Scan for the cell matching the given text and deliver its (X, Y) coordinate at center. 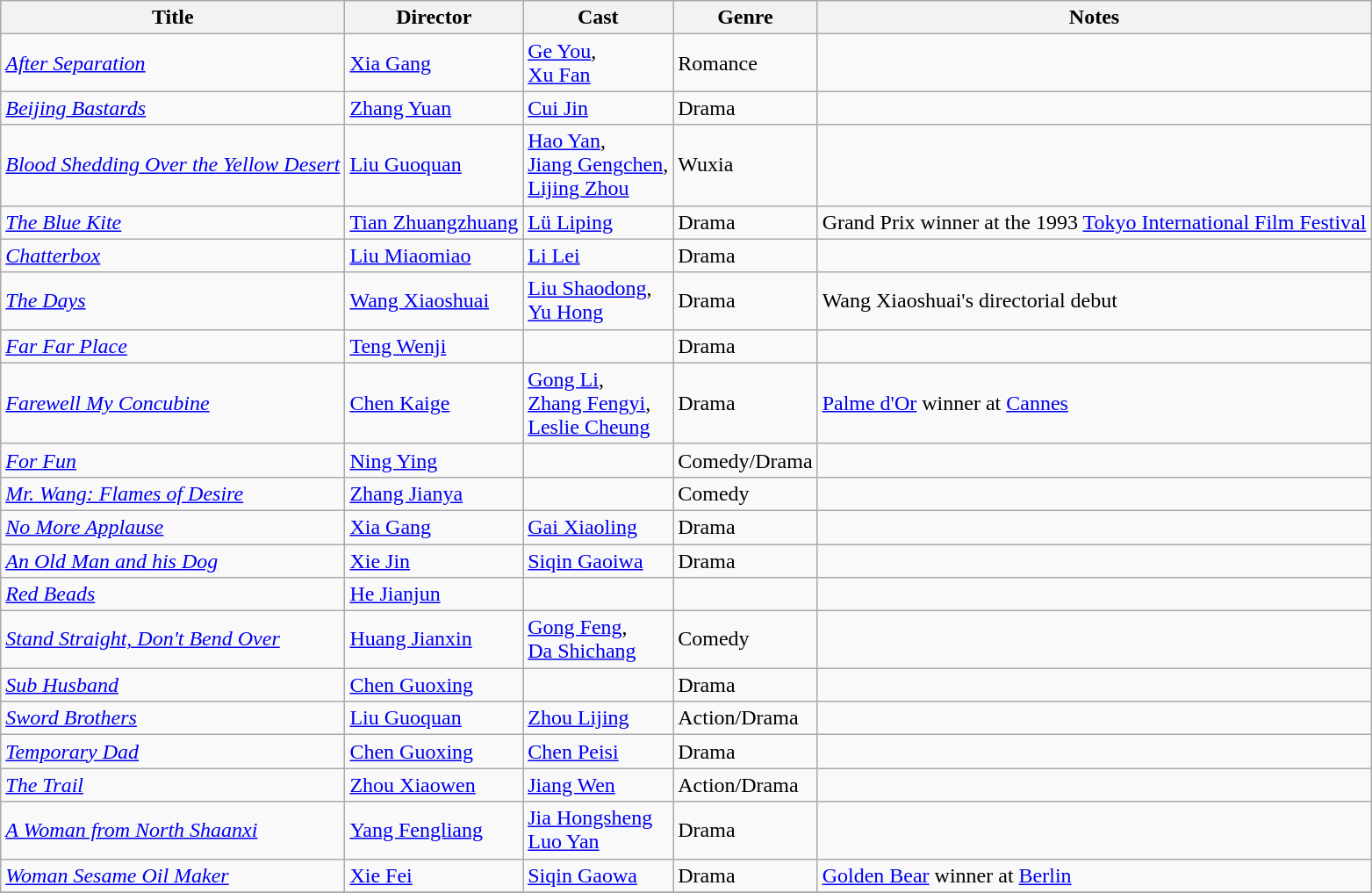
Li Lei (599, 256)
Blood Shedding Over the Yellow Desert (173, 165)
Farewell My Concubine (173, 403)
Jia HongshengLuo Yan (599, 831)
Comedy/Drama (745, 460)
Romance (745, 63)
Sub Husband (173, 685)
Gai Xiaoling (599, 527)
Sword Brothers (173, 718)
Palme d'Or winner at Cannes (1094, 403)
Stand Straight, Don't Bend Over (173, 639)
Wang Xiaoshuai (434, 300)
Teng Wenji (434, 346)
He Jianjun (434, 594)
The Blue Kite (173, 222)
For Fun (173, 460)
Tian Zhuangzhuang (434, 222)
Gong Feng,Da Shichang (599, 639)
Beijing Bastards (173, 108)
Huang Jianxin (434, 639)
A Woman from North Shaanxi (173, 831)
No More Applause (173, 527)
Zhou Xiaowen (434, 785)
Xie Jin (434, 561)
Cast (599, 18)
Grand Prix winner at the 1993 Tokyo International Film Festival (1094, 222)
Xie Fei (434, 875)
Woman Sesame Oil Maker (173, 875)
Lü Liping (599, 222)
Chen Peisi (599, 752)
Gong Li,Zhang Fengyi,Leslie Cheung (599, 403)
Wang Xiaoshuai's directorial debut (1094, 300)
Liu Shaodong,Yu Hong (599, 300)
Genre (745, 18)
Chatterbox (173, 256)
Notes (1094, 18)
Siqin Gaoiwa (599, 561)
Chen Kaige (434, 403)
Golden Bear winner at Berlin (1094, 875)
Zhou Lijing (599, 718)
Hao Yan,Jiang Gengchen,Lijing Zhou (599, 165)
Ning Ying (434, 460)
Siqin Gaowa (599, 875)
Zhang Jianya (434, 493)
Mr. Wang: Flames of Desire (173, 493)
Yang Fengliang (434, 831)
The Trail (173, 785)
Jiang Wen (599, 785)
Ge You,Xu Fan (599, 63)
The Days (173, 300)
Liu Miaomiao (434, 256)
Far Far Place (173, 346)
Director (434, 18)
Wuxia (745, 165)
An Old Man and his Dog (173, 561)
Red Beads (173, 594)
After Separation (173, 63)
Title (173, 18)
Zhang Yuan (434, 108)
Cui Jin (599, 108)
Temporary Dad (173, 752)
